Find where the given text appears and provide that cell's center as (X, Y) coordinate. 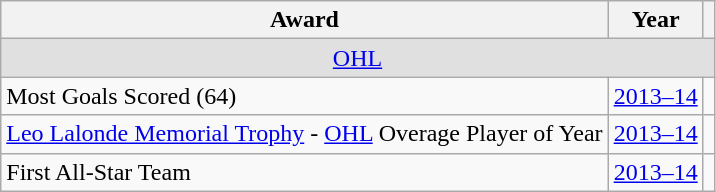
First All-Star Team (304, 172)
OHL (358, 58)
Most Goals Scored (64) (304, 96)
Year (656, 20)
Leo Lalonde Memorial Trophy - OHL Overage Player of Year (304, 134)
Award (304, 20)
